Locate the cell with the specified text and output its (X, Y) center coordinate. 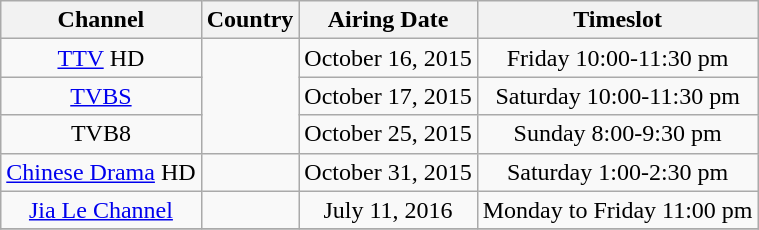
October 17, 2015 (388, 96)
Saturday 1:00-2:30 pm (618, 172)
Chinese Drama HD (101, 172)
July 11, 2016 (388, 210)
Airing Date (388, 20)
TVB8 (101, 134)
October 31, 2015 (388, 172)
TTV HD (101, 58)
Country (250, 20)
Channel (101, 20)
Jia Le Channel (101, 210)
Monday to Friday 11:00 pm (618, 210)
Saturday 10:00-11:30 pm (618, 96)
October 16, 2015 (388, 58)
October 25, 2015 (388, 134)
Timeslot (618, 20)
Friday 10:00-11:30 pm (618, 58)
Sunday 8:00-9:30 pm (618, 134)
TVBS (101, 96)
